Search for the cell housing the specified text and yield its [X, Y] center coordinate. 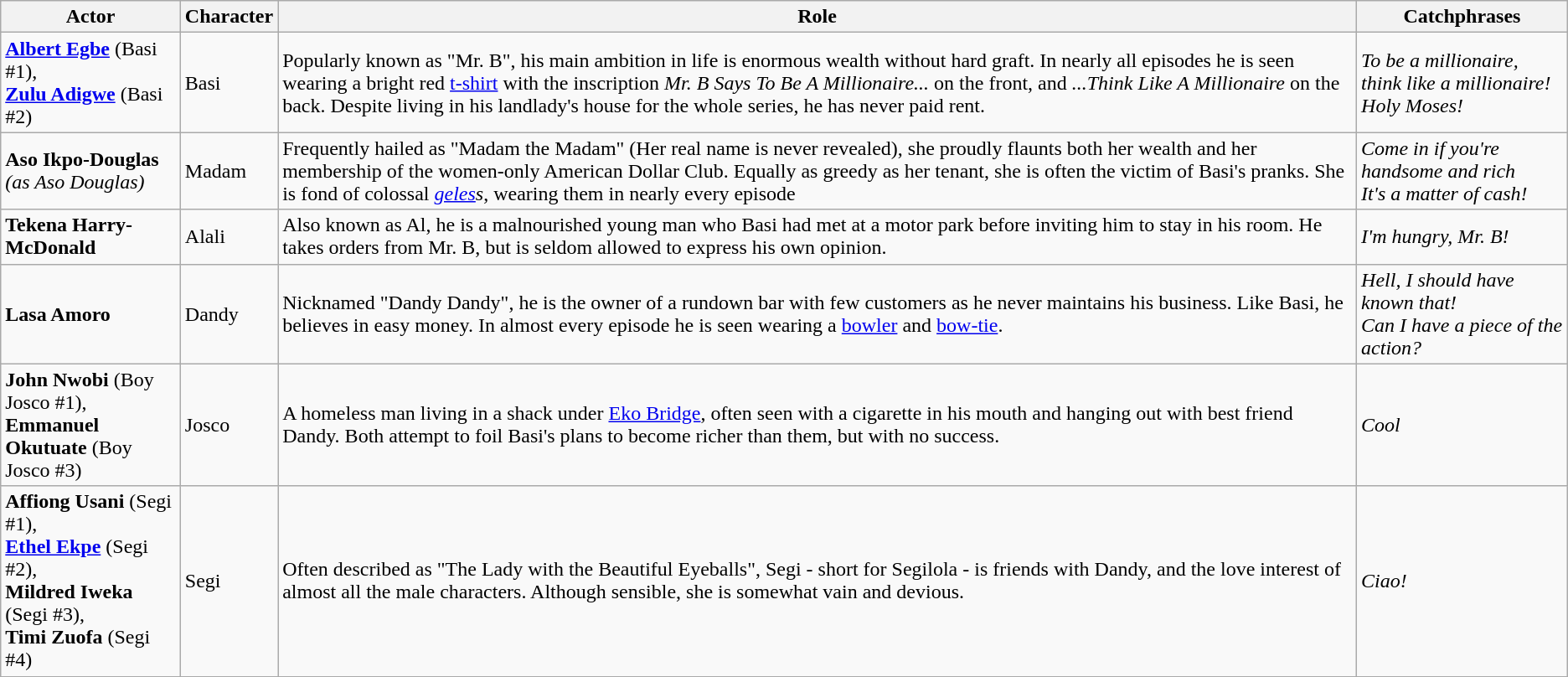
Role [818, 17]
Dandy [229, 313]
Cool [1462, 425]
Tekena Harry-McDonald [90, 236]
Basi [229, 82]
Albert Egbe (Basi #1), Zulu Adigwe (Basi #2) [90, 82]
Come in if you're handsome and rich It's a matter of cash! [1462, 171]
Lasa Amoro [90, 313]
Affiong Usani (Segi #1), Ethel Ekpe (Segi #2), Mildred Iweka (Segi #3), Timi Zuofa (Segi #4) [90, 581]
Ciao! [1462, 581]
Aso Ikpo-Douglas (as Aso Douglas) [90, 171]
Madam [229, 171]
Josco [229, 425]
Hell, I should have known that! Can I have a piece of the action? [1462, 313]
Segi [229, 581]
To be a millionaire, think like a millionaire! Holy Moses! [1462, 82]
Actor [90, 17]
Alali [229, 236]
Character [229, 17]
Catchphrases [1462, 17]
I'm hungry, Mr. B! [1462, 236]
John Nwobi (Boy Josco #1), Emmanuel Okutuate (Boy Josco #3) [90, 425]
